Return [x, y] of the center of cell containing provided text 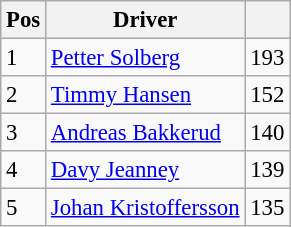
Driver [146, 20]
2 [24, 95]
5 [24, 208]
4 [24, 170]
Petter Solberg [146, 58]
193 [268, 58]
135 [268, 208]
3 [24, 133]
1 [24, 58]
Johan Kristoffersson [146, 208]
152 [268, 95]
139 [268, 170]
Pos [24, 20]
140 [268, 133]
Davy Jeanney [146, 170]
Andreas Bakkerud [146, 133]
Timmy Hansen [146, 95]
